Output the [X, Y] coordinate of the center of the cell containing the given text.  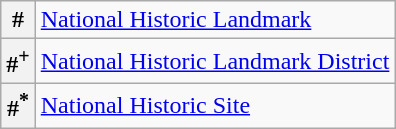
National Historic Site [215, 106]
#* [18, 106]
#+ [18, 62]
National Historic Landmark [215, 20]
# [18, 20]
National Historic Landmark District [215, 62]
